Provide the [X, Y] coordinate of the cell's center where the given text is located.  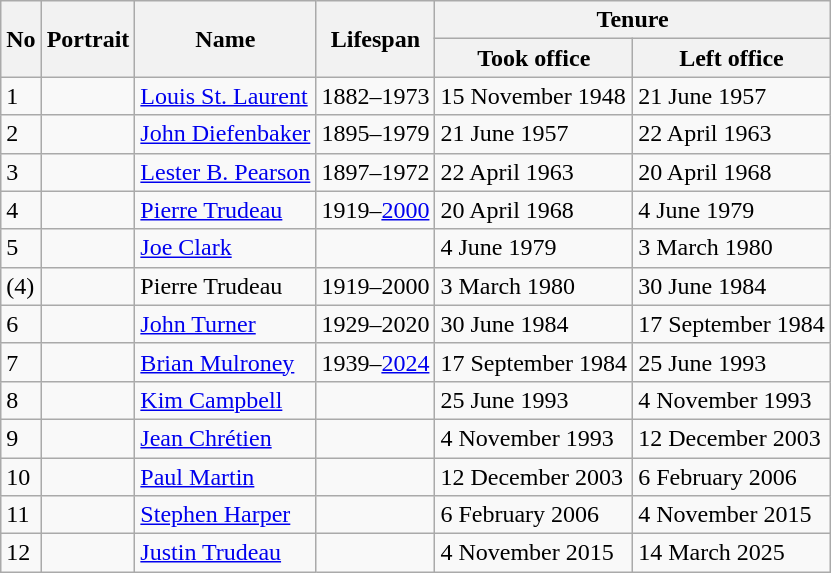
15 November 1948 [534, 96]
(4) [21, 286]
Justin Trudeau [226, 553]
4 [21, 210]
Tenure [632, 20]
3 [21, 172]
11 [21, 515]
1 [21, 96]
Brian Mulroney [226, 362]
8 [21, 400]
Left office [732, 58]
9 [21, 438]
Stephen Harper [226, 515]
Portrait [88, 39]
1897–1972 [376, 172]
Jean Chrétien [226, 438]
Joe Clark [226, 248]
1895–1979 [376, 134]
John Turner [226, 324]
Lester B. Pearson [226, 172]
Louis St. Laurent [226, 96]
1929–2020 [376, 324]
Paul Martin [226, 477]
14 March 2025 [732, 553]
5 [21, 248]
John Diefenbaker [226, 134]
1939–2024 [376, 362]
7 [21, 362]
Lifespan [376, 39]
10 [21, 477]
Name [226, 39]
12 [21, 553]
No [21, 39]
6 [21, 324]
Kim Campbell [226, 400]
2 [21, 134]
1882–1973 [376, 96]
Took office [534, 58]
